Pinpoint the cell where the given text exists, returning its (x, y) midpoint coordinate. 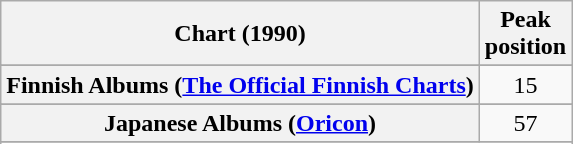
Japanese Albums (Oricon) (240, 123)
Finnish Albums (The Official Finnish Charts) (240, 85)
Chart (1990) (240, 34)
Peakposition (525, 34)
57 (525, 123)
15 (525, 85)
